Extract the [X, Y] coordinate from the center of the cell holding the provided text.  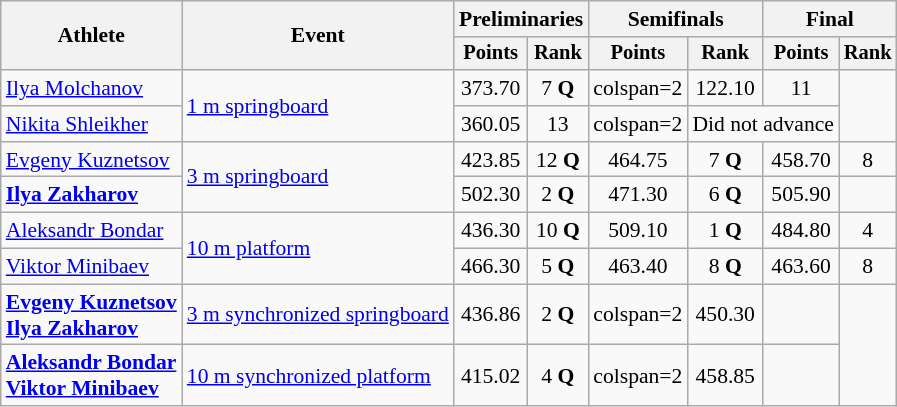
10 m platform [318, 248]
11 [801, 88]
505.90 [801, 195]
122.10 [725, 88]
10 Q [558, 231]
3 m synchronized springboard [318, 314]
Final [830, 19]
12 Q [558, 160]
464.75 [638, 160]
458.70 [801, 160]
463.60 [801, 267]
360.05 [491, 124]
Viktor Minibaev [92, 267]
Ilya Zakharov [92, 195]
436.30 [491, 231]
502.30 [491, 195]
8 Q [725, 267]
Did not advance [763, 124]
373.70 [491, 88]
471.30 [638, 195]
Preliminaries [521, 19]
436.86 [491, 314]
4 Q [558, 376]
484.80 [801, 231]
6 Q [725, 195]
3 m springboard [318, 178]
4 [868, 231]
Ilya Molchanov [92, 88]
1 Q [725, 231]
Evgeny Kuznetsov [92, 160]
Aleksandr Bondar [92, 231]
466.30 [491, 267]
450.30 [725, 314]
Aleksandr BondarViktor Minibaev [92, 376]
Evgeny KuznetsovIlya Zakharov [92, 314]
Nikita Shleikher [92, 124]
423.85 [491, 160]
1 m springboard [318, 106]
Semifinals [676, 19]
10 m synchronized platform [318, 376]
5 Q [558, 267]
458.85 [725, 376]
Athlete [92, 36]
463.40 [638, 267]
Event [318, 36]
13 [558, 124]
415.02 [491, 376]
509.10 [638, 231]
